Pinpoint the cell where the given text exists, returning its (X, Y) midpoint coordinate. 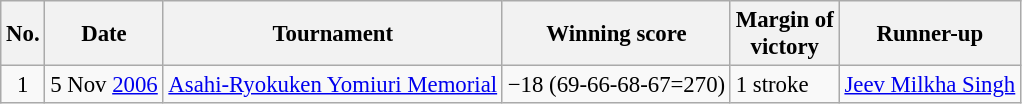
Tournament (332, 34)
−18 (69-66-68-67=270) (616, 85)
Asahi-Ryokuken Yomiuri Memorial (332, 85)
1 stroke (784, 85)
Runner-up (930, 34)
No. (23, 34)
5 Nov 2006 (104, 85)
Jeev Milkha Singh (930, 85)
1 (23, 85)
Date (104, 34)
Winning score (616, 34)
Margin ofvictory (784, 34)
